Detect which cell encompasses the target text, then output its (x, y) center coordinate. 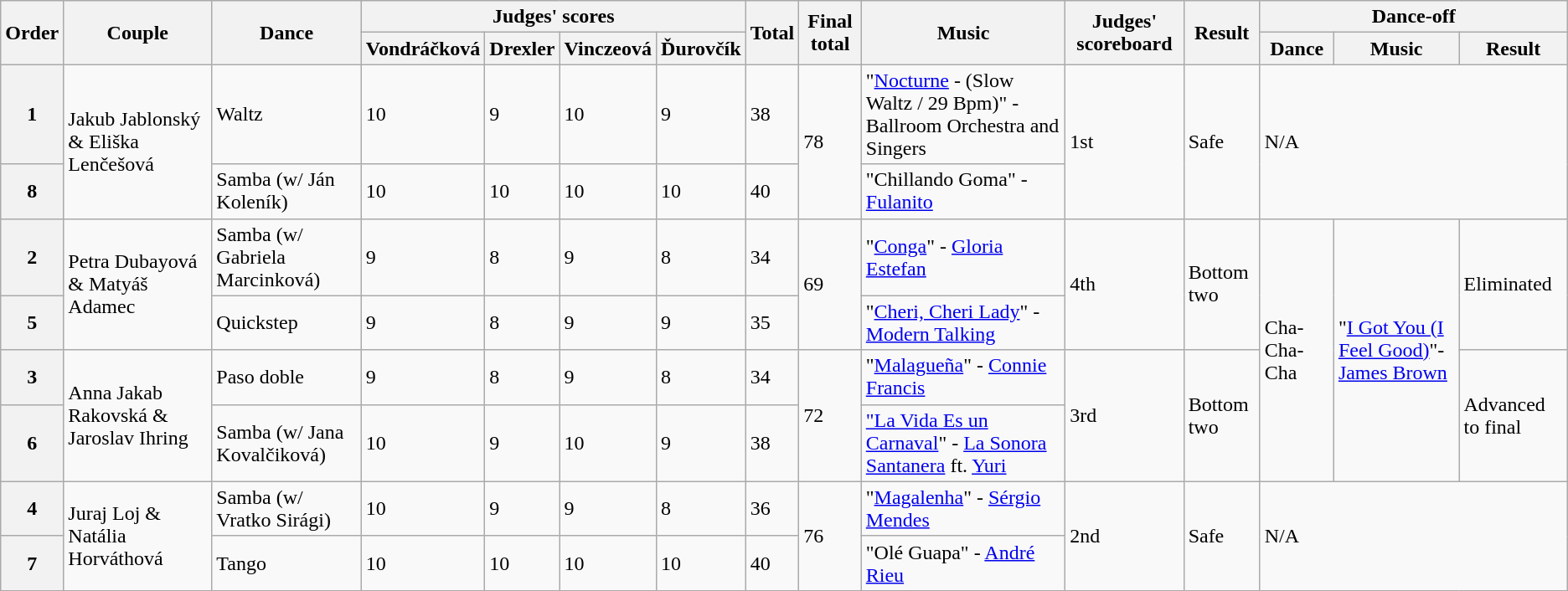
Quickstep (286, 323)
69 (831, 285)
"Chillando Goma" - Fulanito (963, 191)
Juraj Loj & Natália Horváthová (137, 536)
"La Vida Es un Carnaval" - La Sonora Santanera ft. Yuri (963, 443)
Paso doble (286, 377)
Anna Jakab Rakovská & Jaroslav Ihring (137, 415)
"Magalenha" - Sérgio Mendes (963, 509)
2nd (1124, 536)
Samba (w/ Vratko Sirági) (286, 509)
35 (772, 323)
Waltz (286, 114)
36 (772, 509)
"Olé Guapa" - André Rieu (963, 563)
1 (32, 114)
Samba (w/ Gabriela Marcinková) (286, 257)
5 (32, 323)
2 (32, 257)
Samba (w/ Ján Koleník) (286, 191)
Jakub Jablonský & Eliška Lenčešová (137, 141)
Drexler (523, 49)
"Nocturne - (Slow Waltz / 29 Bpm)" - Ballroom Orchestra and Singers (963, 114)
Dance-off (1414, 17)
Vinczeová (608, 49)
Couple (137, 33)
78 (831, 141)
Judges' scores (553, 17)
Judges' scoreboard (1124, 33)
4 (32, 509)
72 (831, 415)
Petra Dubayová & Matyáš Adamec (137, 285)
"Cheri, Cheri Lady" - Modern Talking (963, 323)
Advanced to final (1513, 415)
Samba (w/ Jana Kovalčiková) (286, 443)
Final total (831, 33)
3 (32, 377)
Vondráčková (423, 49)
1st (1124, 141)
Tango (286, 563)
Total (772, 33)
7 (32, 563)
Order (32, 33)
"Conga" - Gloria Estefan (963, 257)
6 (32, 443)
Cha-Cha-Cha (1297, 350)
Ďurovčík (702, 49)
"Malagueña" - Connie Francis (963, 377)
4th (1124, 285)
Eliminated (1513, 285)
"I Got You (I Feel Good)"-James Brown (1396, 350)
3rd (1124, 415)
76 (831, 536)
